Extract the [X, Y] coordinate from the center of the cell holding the provided text.  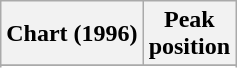
Chart (1996) [72, 34]
Peakposition [189, 34]
